Output the (x, y) coordinate of the center of the cell containing the given text.  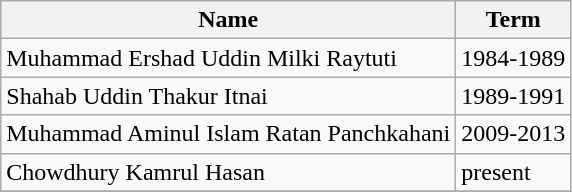
Shahab Uddin Thakur Itnai (228, 96)
Muhammad Ershad Uddin Milki Raytuti (228, 58)
1984-1989 (514, 58)
Chowdhury Kamrul Hasan (228, 172)
Muhammad Aminul Islam Ratan Panchkahani (228, 134)
Name (228, 20)
Term (514, 20)
2009-2013 (514, 134)
1989-1991 (514, 96)
present (514, 172)
